Return the [X, Y] coordinate for the center point of the cell that contains the specified text.  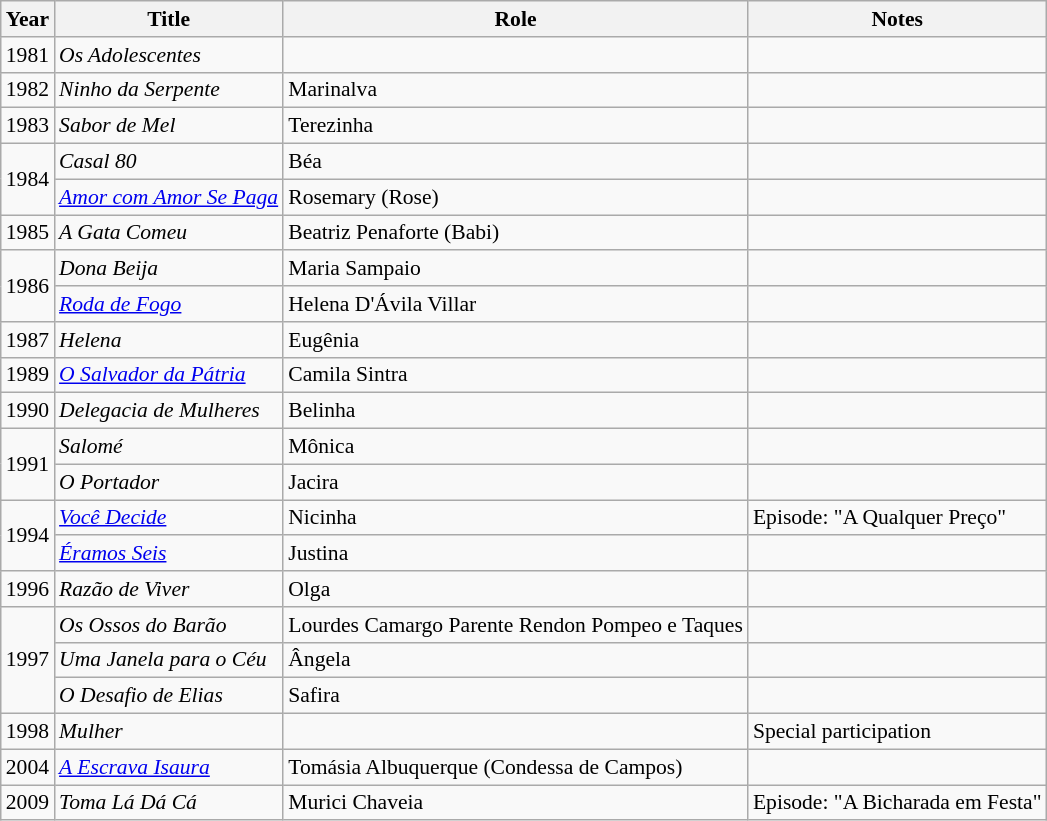
Notes [898, 19]
Ângela [516, 660]
Rosemary (Rose) [516, 197]
1996 [28, 589]
Maria Sampaio [516, 269]
1998 [28, 732]
Razão de Viver [168, 589]
Roda de Fogo [168, 304]
A Gata Comeu [168, 233]
Murici Chaveia [516, 803]
Special participation [898, 732]
Helena [168, 340]
1990 [28, 411]
1994 [28, 536]
Lourdes Camargo Parente Rendon Pompeo e Taques [516, 625]
1997 [28, 660]
1989 [28, 375]
Justina [516, 554]
Olga [516, 589]
Sabor de Mel [168, 126]
Salomé [168, 447]
O Desafio de Elias [168, 696]
Os Ossos do Barão [168, 625]
Marinalva [516, 90]
Episode: "A Bicharada em Festa" [898, 803]
1982 [28, 90]
Os Adolescentes [168, 55]
Tomásia Albuquerque (Condessa de Campos) [516, 767]
Amor com Amor Se Paga [168, 197]
Beatriz Penaforte (Babi) [516, 233]
1985 [28, 233]
Você Decide [168, 518]
Ninho da Serpente [168, 90]
Jacira [516, 482]
Delegacia de Mulheres [168, 411]
Mônica [516, 447]
Safira [516, 696]
1984 [28, 180]
2004 [28, 767]
A Escrava Isaura [168, 767]
Camila Sintra [516, 375]
Title [168, 19]
Toma Lá Dá Cá [168, 803]
1986 [28, 286]
Helena D'Ávila Villar [516, 304]
2009 [28, 803]
Terezinha [516, 126]
1991 [28, 464]
Casal 80 [168, 162]
Role [516, 19]
Dona Beija [168, 269]
O Portador [168, 482]
1987 [28, 340]
Year [28, 19]
Belinha [516, 411]
Nicinha [516, 518]
Béa [516, 162]
1981 [28, 55]
O Salvador da Pátria [168, 375]
Mulher [168, 732]
Éramos Seis [168, 554]
1983 [28, 126]
Eugênia [516, 340]
Episode: "A Qualquer Preço" [898, 518]
Uma Janela para o Céu [168, 660]
